Return [x, y] of the center of cell containing provided text 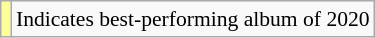
Indicates best-performing album of 2020 [193, 19]
